Locate the cell with the specified text and output its (x, y) center coordinate. 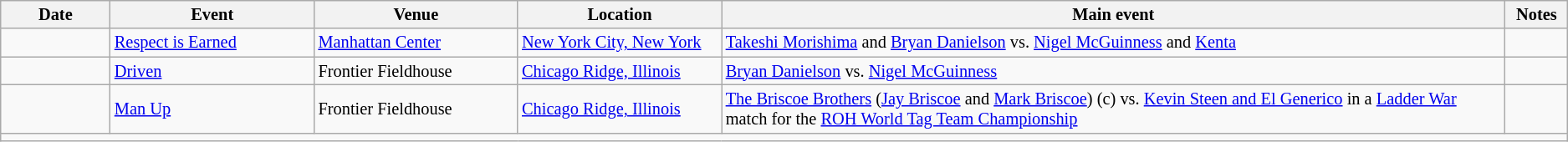
Main event (1114, 14)
Man Up (212, 109)
Notes (1537, 14)
Manhattan Center (416, 43)
The Briscoe Brothers (Jay Briscoe and Mark Briscoe) (c) vs. Kevin Steen and El Generico in a Ladder War match for the ROH World Tag Team Championship (1114, 109)
Takeshi Morishima and Bryan Danielson vs. Nigel McGuinness and Kenta (1114, 43)
New York City, New York (620, 43)
Venue (416, 14)
Date (55, 14)
Bryan Danielson vs. Nigel McGuinness (1114, 71)
Driven (212, 71)
Location (620, 14)
Event (212, 14)
Respect is Earned (212, 43)
